Scan for the cell matching the given text and deliver its [x, y] coordinate at center. 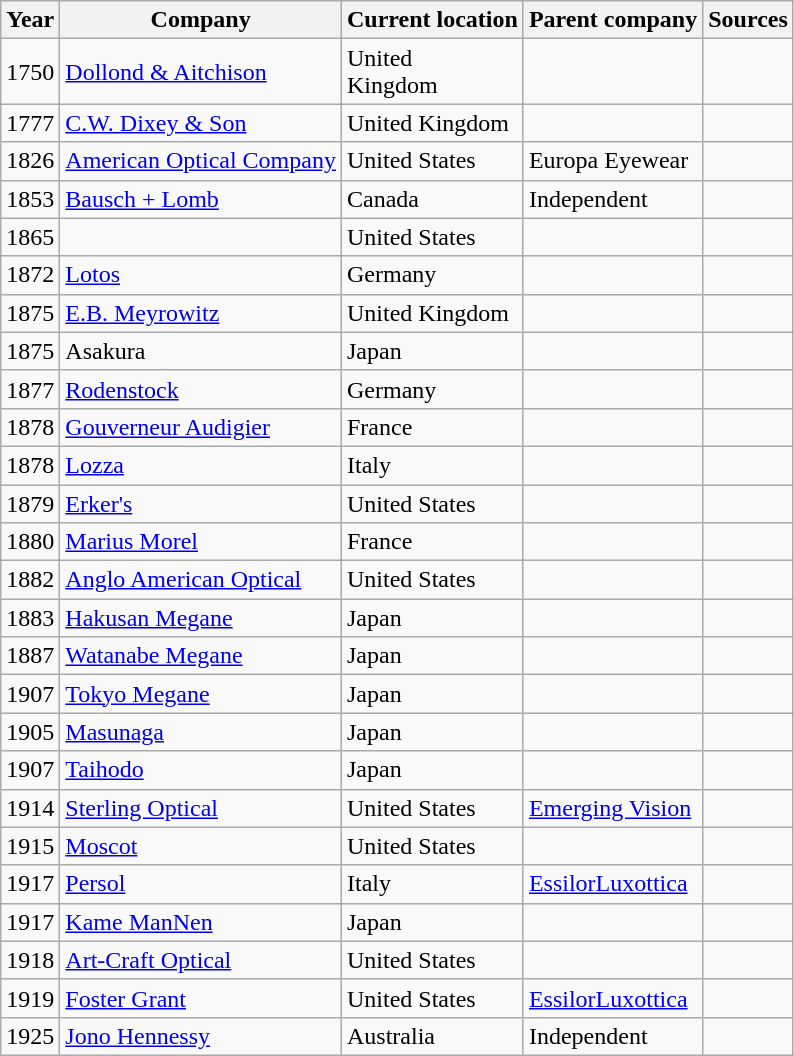
1918 [30, 960]
Emerging Vision [612, 808]
1914 [30, 808]
Rodenstock [201, 389]
Sterling Optical [201, 808]
Foster Grant [201, 998]
1750 [30, 72]
Erker's [201, 503]
Watanabe Megane [201, 656]
Canada [432, 199]
1880 [30, 542]
Asakura [201, 351]
1777 [30, 123]
E.B. Meyrowitz [201, 313]
1915 [30, 846]
C.W. Dixey & Son [201, 123]
Masunaga [201, 732]
Art-Craft Optical [201, 960]
1882 [30, 580]
Gouverneur Audigier [201, 427]
Company [201, 20]
Anglo American Optical [201, 580]
Lotos [201, 275]
1883 [30, 618]
Marius Morel [201, 542]
Europa Eyewear [612, 161]
1853 [30, 199]
Current location [432, 20]
Moscot [201, 846]
American Optical Company [201, 161]
Kame ManNen [201, 922]
Lozza [201, 465]
1872 [30, 275]
1919 [30, 998]
1865 [30, 237]
1905 [30, 732]
1879 [30, 503]
1887 [30, 656]
Sources [748, 20]
Dollond & Aitchison [201, 72]
1877 [30, 389]
Jono Hennessy [201, 1036]
Bausch + Lomb [201, 199]
1925 [30, 1036]
Year [30, 20]
Australia [432, 1036]
Persol [201, 884]
Hakusan Megane [201, 618]
UnitedKingdom [432, 72]
Taihodo [201, 770]
1826 [30, 161]
Tokyo Megane [201, 694]
Parent company [612, 20]
